Capture the cell that displays the provided text and extract its (X, Y) central coordinate. 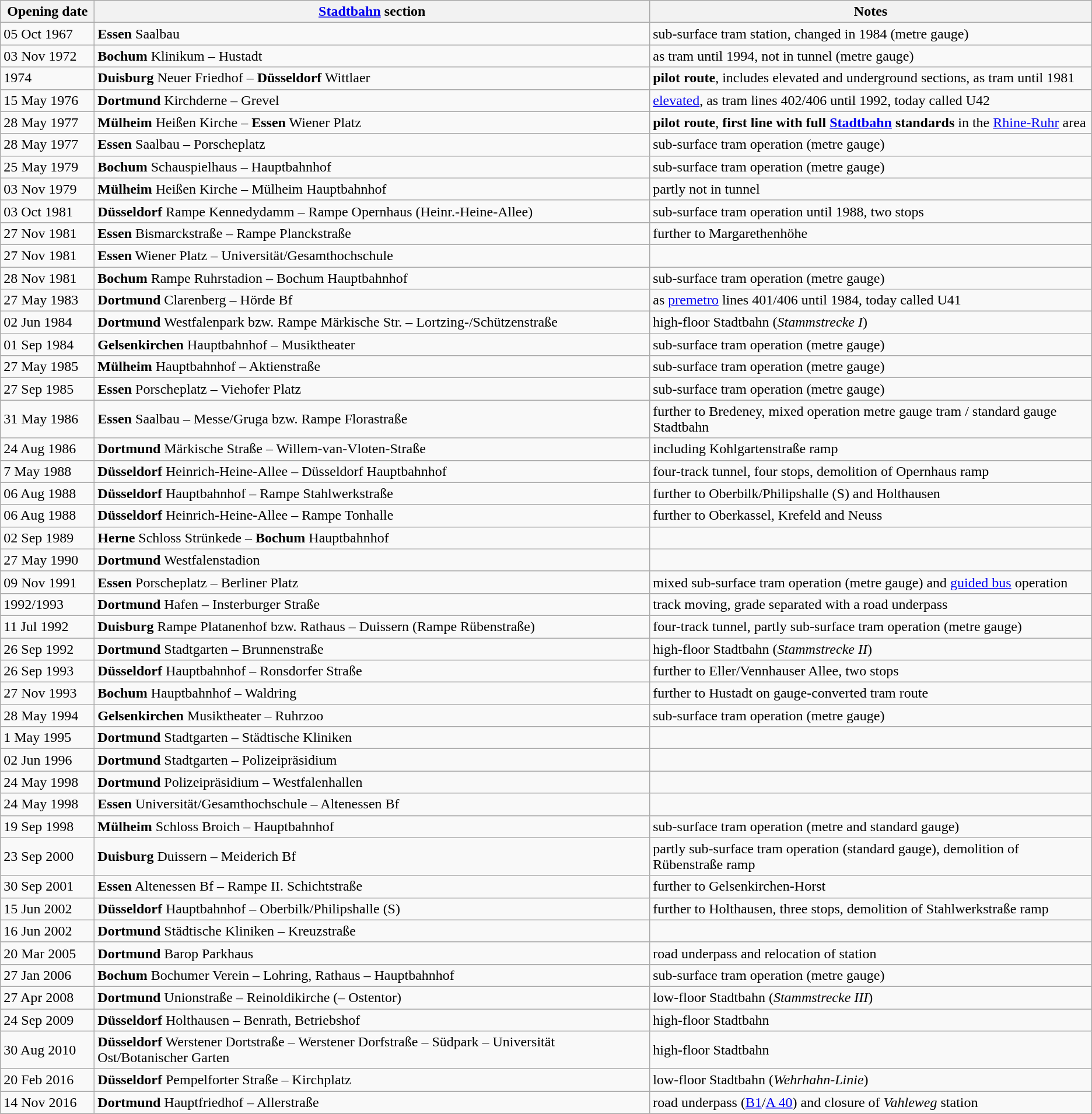
further to Oberbilk/Philipshalle (S) and Holthausen (871, 493)
23 Sep 2000 (48, 856)
02 Sep 1989 (48, 538)
four-track tunnel, four stops, demolition of Opernhaus ramp (871, 471)
Bochum Schauspielhaus – Hauptbahnhof (372, 167)
partly sub-surface tram operation (standard gauge), demolition of Rübenstraße ramp (871, 856)
pilot route, includes elevated and underground sections, as tram until 1981 (871, 78)
25 May 1979 (48, 167)
14 Nov 2016 (48, 1102)
28 Nov 1981 (48, 278)
1992/1993 (48, 604)
28 May 1994 (48, 716)
03 Nov 1979 (48, 189)
Mülheim Schloss Broich – Hauptbahnhof (372, 826)
Dortmund Unionstraße – Reinoldikirche (– Ostentor) (372, 997)
Düsseldorf Werstener Dortstraße – Werstener Dorfstraße – Südpark – Universität Ost/Botanischer Garten (372, 1050)
elevated, as tram lines 402/406 until 1992, today called U42 (871, 100)
sub-surface tram operation (metre and standard gauge) (871, 826)
further to Bredeney, mixed operation metre gauge tram / standard gauge Stadtbahn (871, 419)
Bochum Hauptbahnhof – Waldring (372, 693)
pilot route, first line with full Stadtbahn standards in the Rhine-Ruhr area (871, 122)
Mülheim Heißen Kirche – Essen Wiener Platz (372, 122)
Düsseldorf Heinrich-Heine-Allee – Rampe Tonhalle (372, 516)
sub-surface tram operation until 1988, two stops (871, 211)
Düsseldorf Pempelforter Straße – Kirchplatz (372, 1080)
partly not in tunnel (871, 189)
sub-surface tram station, changed in 1984 (metre gauge) (871, 34)
mixed sub-surface tram operation (metre gauge) and guided bus operation (871, 582)
high-floor Stadtbahn (Stammstrecke II) (871, 649)
Duisburg Neuer Friedhof – Düsseldorf Wittlaer (372, 78)
15 Jun 2002 (48, 909)
Duisburg Rampe Platanenhof bzw. Rathaus – Duissern (Rampe Rübenstraße) (372, 626)
30 Sep 2001 (48, 887)
27 Sep 1985 (48, 389)
as tram until 1994, not in tunnel (metre gauge) (871, 56)
four-track tunnel, partly sub-surface tram operation (metre gauge) (871, 626)
20 Feb 2016 (48, 1080)
further to Oberkassel, Krefeld and Neuss (871, 516)
31 May 1986 (48, 419)
Essen Wiener Platz – Universität/Gesamthochschule (372, 255)
Bochum Klinikum – Hustadt (372, 56)
Duisburg Duissern – Meiderich Bf (372, 856)
Dortmund Clarenberg – Hörde Bf (372, 300)
Essen Porscheplatz – Viehofer Platz (372, 389)
7 May 1988 (48, 471)
track moving, grade separated with a road underpass (871, 604)
20 Mar 2005 (48, 953)
Notes (871, 12)
Dortmund Stadtgarten – Polizeipräsidium (372, 760)
low-floor Stadtbahn (Wehrhahn-Linie) (871, 1080)
Düsseldorf Hauptbahnhof – Oberbilk/Philipshalle (S) (372, 909)
Essen Saalbau – Porscheplatz (372, 145)
including Kohlgartenstraße ramp (871, 449)
Stadtbahn section (372, 12)
Dortmund Westfalenstadion (372, 560)
Dortmund Stadtgarten – Städtische Kliniken (372, 738)
Essen Saalbau (372, 34)
Dortmund Hauptfriedhof – Allerstraße (372, 1102)
further to Margarethenhöhe (871, 233)
Düsseldorf Holthausen – Benrath, Betriebshof (372, 1020)
11 Jul 1992 (48, 626)
Düsseldorf Heinrich-Heine-Allee – Düsseldorf Hauptbahnhof (372, 471)
05 Oct 1967 (48, 34)
Essen Altenessen Bf – Rampe II. Schichtstraße (372, 887)
road underpass (B1/A 40) and closure of Vahleweg station (871, 1102)
19 Sep 1998 (48, 826)
1974 (48, 78)
as premetro lines 401/406 until 1984, today called U41 (871, 300)
03 Nov 1972 (48, 56)
Gelsenkirchen Musiktheater – Ruhrzoo (372, 716)
27 Nov 1993 (48, 693)
Düsseldorf Hauptbahnhof – Rampe Stahlwerkstraße (372, 493)
1 May 1995 (48, 738)
Dortmund Märkische Straße – Willem-van-Vloten-Straße (372, 449)
Essen Bismarckstraße – Rampe Planckstraße (372, 233)
Mülheim Heißen Kirche – Mülheim Hauptbahnhof (372, 189)
24 Aug 1986 (48, 449)
Dortmund Stadtgarten – Brunnenstraße (372, 649)
Düsseldorf Hauptbahnhof – Ronsdorfer Straße (372, 671)
Herne Schloss Strünkede – Bochum Hauptbahnhof (372, 538)
further to Eller/Vennhauser Allee, two stops (871, 671)
Mülheim Hauptbahnhof – Aktienstraße (372, 367)
Essen Universität/Gesamthochschule – Altenessen Bf (372, 804)
Dortmund Kirchderne – Grevel (372, 100)
Dortmund Polizeipräsidium – Westfalenhallen (372, 782)
02 Jun 1984 (48, 323)
Dortmund Westfalenpark bzw. Rampe Märkische Str. – Lortzing-/Schützenstraße (372, 323)
high-floor Stadtbahn (Stammstrecke I) (871, 323)
Dortmund Städtische Kliniken – Kreuzstraße (372, 931)
further to Hustadt on gauge-converted tram route (871, 693)
26 Sep 1992 (48, 649)
Dortmund Hafen – Insterburger Straße (372, 604)
27 May 1985 (48, 367)
Opening date (48, 12)
Essen Saalbau – Messe/Gruga bzw. Rampe Florastraße (372, 419)
09 Nov 1991 (48, 582)
27 May 1990 (48, 560)
Düsseldorf Rampe Kennedydamm – Rampe Opernhaus (Heinr.-Heine-Allee) (372, 211)
27 Apr 2008 (48, 997)
road underpass and relocation of station (871, 953)
27 May 1983 (48, 300)
Bochum Rampe Ruhrstadion – Bochum Hauptbahnhof (372, 278)
16 Jun 2002 (48, 931)
02 Jun 1996 (48, 760)
further to Holthausen, three stops, demolition of Stahlwerkstraße ramp (871, 909)
15 May 1976 (48, 100)
Essen Porscheplatz – Berliner Platz (372, 582)
Gelsenkirchen Hauptbahnhof – Musiktheater (372, 345)
03 Oct 1981 (48, 211)
low-floor Stadtbahn (Stammstrecke III) (871, 997)
27 Jan 2006 (48, 975)
24 Sep 2009 (48, 1020)
further to Gelsenkirchen-Horst (871, 887)
26 Sep 1993 (48, 671)
Dortmund Barop Parkhaus (372, 953)
01 Sep 1984 (48, 345)
Bochum Bochumer Verein – Lohring, Rathaus – Hauptbahnhof (372, 975)
30 Aug 2010 (48, 1050)
